Capture the cell that displays the provided text and extract its (X, Y) central coordinate. 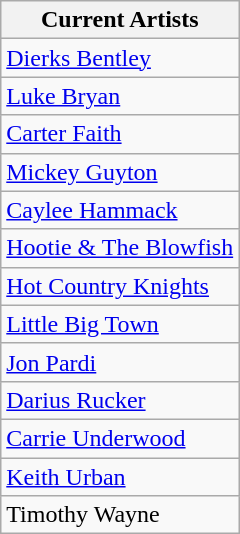
Current Artists (120, 20)
Mickey Guyton (120, 172)
Dierks Bentley (120, 58)
Carter Faith (120, 134)
Jon Pardi (120, 362)
Little Big Town (120, 324)
Hot Country Knights (120, 286)
Caylee Hammack (120, 210)
Keith Urban (120, 477)
Luke Bryan (120, 96)
Timothy Wayne (120, 515)
Carrie Underwood (120, 438)
Darius Rucker (120, 400)
Hootie & The Blowfish (120, 248)
